Output the (x, y) coordinate of the center of the cell containing the given text.  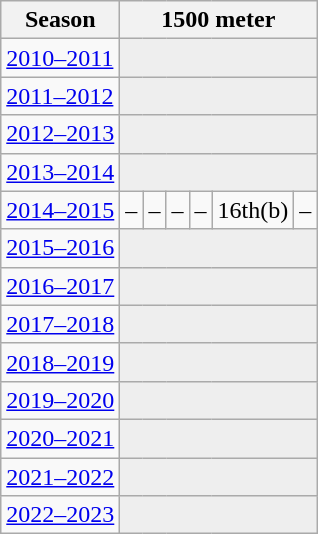
2013–2014 (60, 172)
2020–2021 (60, 438)
1500 meter (218, 20)
2011–2012 (60, 96)
2018–2019 (60, 362)
2010–2011 (60, 58)
2014–2015 (60, 210)
2022–2023 (60, 515)
2019–2020 (60, 400)
2021–2022 (60, 477)
2012–2013 (60, 134)
2017–2018 (60, 324)
Season (60, 20)
16th(b) (253, 210)
2016–2017 (60, 286)
2015–2016 (60, 248)
